Identify which cell holds the provided text, then report its (x, y) central coordinate. 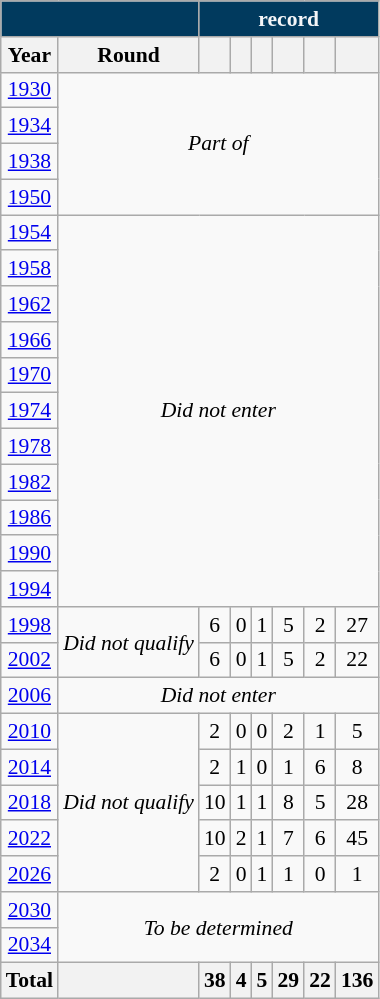
2014 (30, 767)
2018 (30, 803)
2006 (30, 696)
2030 (30, 910)
2034 (30, 945)
4 (242, 981)
27 (358, 625)
1954 (30, 233)
1930 (30, 90)
1950 (30, 197)
136 (358, 981)
Round (128, 55)
1962 (30, 304)
1990 (30, 554)
2026 (30, 874)
28 (358, 803)
1994 (30, 589)
2002 (30, 660)
Year (30, 55)
record (289, 19)
1934 (30, 126)
29 (288, 981)
1970 (30, 375)
1998 (30, 625)
7 (288, 839)
1966 (30, 340)
Part of (218, 143)
2010 (30, 732)
To be determined (218, 928)
1982 (30, 482)
1978 (30, 447)
1958 (30, 269)
2022 (30, 839)
Total (30, 981)
38 (215, 981)
1938 (30, 162)
45 (358, 839)
1986 (30, 518)
1974 (30, 411)
